Extract the (X, Y) coordinate from the center of the cell holding the provided text.  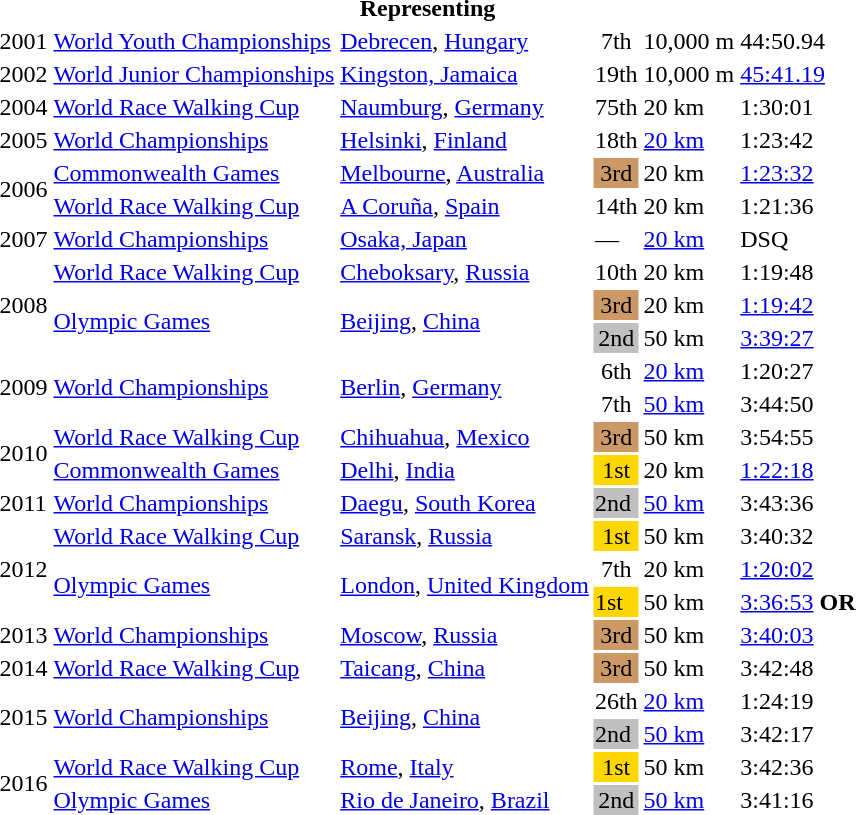
World Youth Championships (194, 41)
Osaka, Japan (465, 239)
Cheboksary, Russia (465, 272)
Debrecen, Hungary (465, 41)
Berlin, Germany (465, 388)
Rome, Italy (465, 767)
Daegu, South Korea (465, 503)
Taicang, China (465, 668)
Rio de Janeiro, Brazil (465, 800)
26th (616, 701)
— (616, 239)
18th (616, 140)
A Coruña, Spain (465, 206)
10th (616, 272)
Moscow, Russia (465, 635)
75th (616, 107)
Saransk, Russia (465, 536)
World Junior Championships (194, 74)
6th (616, 371)
London, United Kingdom (465, 586)
Chihuahua, Mexico (465, 437)
Kingston, Jamaica (465, 74)
Helsinki, Finland (465, 140)
14th (616, 206)
Naumburg, Germany (465, 107)
Melbourne, Australia (465, 173)
19th (616, 74)
Delhi, India (465, 470)
